Detect which cell encompasses the target text, then output its (x, y) center coordinate. 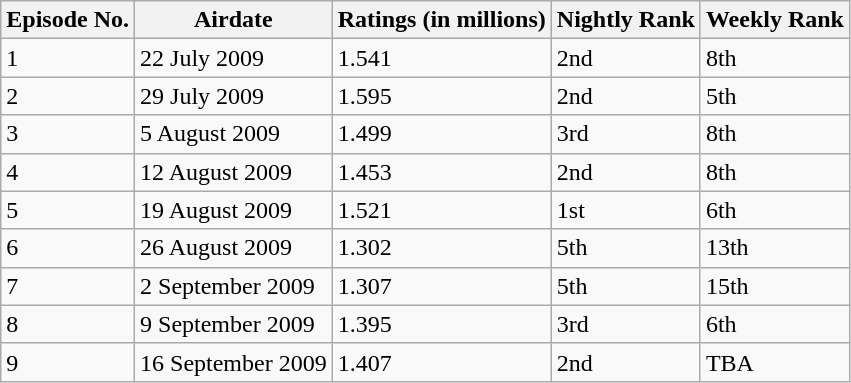
1st (626, 210)
12 August 2009 (234, 172)
9 (68, 362)
5 (68, 210)
1.595 (442, 96)
1.521 (442, 210)
Airdate (234, 20)
1.499 (442, 134)
26 August 2009 (234, 248)
1.453 (442, 172)
3 (68, 134)
1.307 (442, 286)
Episode No. (68, 20)
13th (774, 248)
9 September 2009 (234, 324)
1.407 (442, 362)
Nightly Rank (626, 20)
1.395 (442, 324)
1.541 (442, 58)
16 September 2009 (234, 362)
TBA (774, 362)
Weekly Rank (774, 20)
29 July 2009 (234, 96)
15th (774, 286)
8 (68, 324)
5 August 2009 (234, 134)
Ratings (in millions) (442, 20)
19 August 2009 (234, 210)
4 (68, 172)
1 (68, 58)
7 (68, 286)
1.302 (442, 248)
22 July 2009 (234, 58)
2 September 2009 (234, 286)
6 (68, 248)
2 (68, 96)
